Return the [X, Y] coordinate for the center point of the cell that contains the specified text.  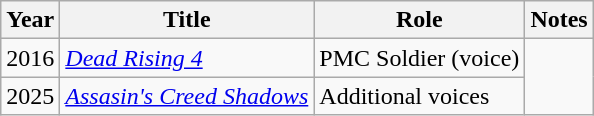
Title [187, 20]
Dead Rising 4 [187, 58]
Assasin's Creed Shadows [187, 96]
Year [30, 20]
2016 [30, 58]
Additional voices [420, 96]
PMC Soldier (voice) [420, 58]
2025 [30, 96]
Notes [559, 20]
Role [420, 20]
